For the text-containing cell, return its midpoint in (x, y) coordinate format. 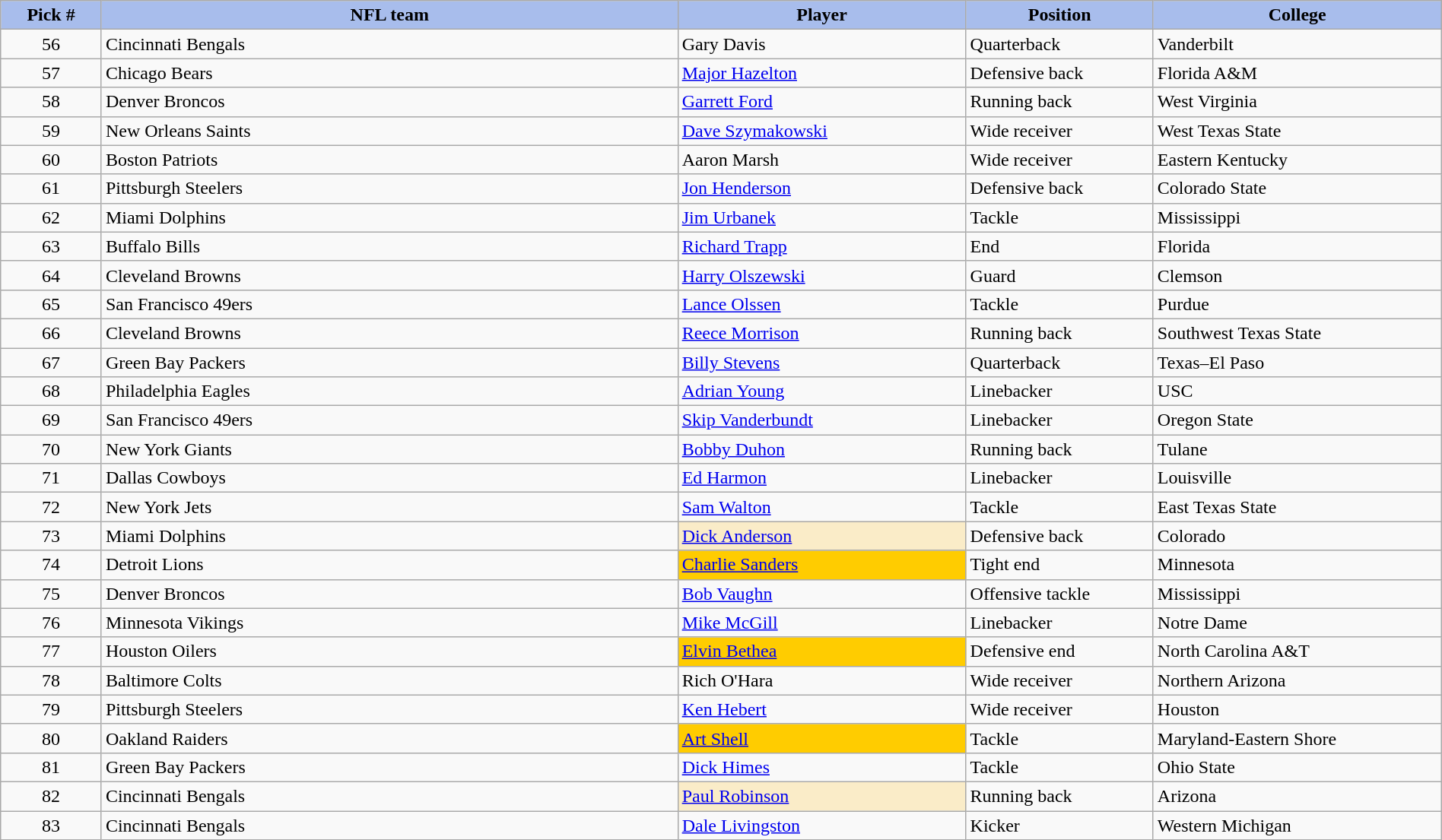
Clemson (1297, 275)
Chicago Bears (389, 73)
56 (52, 44)
Eastern Kentucky (1297, 160)
Dick Anderson (821, 536)
69 (52, 420)
Dave Szymakowski (821, 131)
Major Hazelton (821, 73)
Pick # (52, 15)
64 (52, 275)
Garrett Ford (821, 102)
West Virginia (1297, 102)
Guard (1059, 275)
62 (52, 217)
68 (52, 391)
Adrian Young (821, 391)
Detroit Lions (389, 565)
Skip Vanderbundt (821, 420)
Jim Urbanek (821, 217)
60 (52, 160)
73 (52, 536)
College (1297, 15)
Houston Oilers (389, 651)
Kicker (1059, 825)
Dale Livingston (821, 825)
72 (52, 507)
Reece Morrison (821, 333)
North Carolina A&T (1297, 651)
65 (52, 304)
67 (52, 363)
Mike McGill (821, 623)
59 (52, 131)
Oakland Raiders (389, 738)
New York Jets (389, 507)
Tight end (1059, 565)
57 (52, 73)
Northern Arizona (1297, 680)
77 (52, 651)
Southwest Texas State (1297, 333)
Elvin Bethea (821, 651)
Ohio State (1297, 767)
58 (52, 102)
Boston Patriots (389, 160)
Houston (1297, 709)
Charlie Sanders (821, 565)
Louisville (1297, 478)
Art Shell (821, 738)
New Orleans Saints (389, 131)
West Texas State (1297, 131)
New York Giants (389, 449)
81 (52, 767)
Dallas Cowboys (389, 478)
End (1059, 246)
82 (52, 796)
Minnesota (1297, 565)
Oregon State (1297, 420)
Florida A&M (1297, 73)
Position (1059, 15)
Purdue (1297, 304)
Colorado (1297, 536)
Jon Henderson (821, 189)
Lance Olssen (821, 304)
Tulane (1297, 449)
Harry Olszewski (821, 275)
Ed Harmon (821, 478)
Sam Walton (821, 507)
Arizona (1297, 796)
80 (52, 738)
Texas–El Paso (1297, 363)
NFL team (389, 15)
Maryland-Eastern Shore (1297, 738)
66 (52, 333)
East Texas State (1297, 507)
Gary Davis (821, 44)
61 (52, 189)
Rich O'Hara (821, 680)
USC (1297, 391)
Richard Trapp (821, 246)
Ken Hebert (821, 709)
Player (821, 15)
Billy Stevens (821, 363)
Bobby Duhon (821, 449)
75 (52, 594)
Dick Himes (821, 767)
76 (52, 623)
71 (52, 478)
78 (52, 680)
70 (52, 449)
63 (52, 246)
Philadelphia Eagles (389, 391)
Florida (1297, 246)
Bob Vaughn (821, 594)
79 (52, 709)
Buffalo Bills (389, 246)
Notre Dame (1297, 623)
Offensive tackle (1059, 594)
Aaron Marsh (821, 160)
Vanderbilt (1297, 44)
Baltimore Colts (389, 680)
Western Michigan (1297, 825)
Minnesota Vikings (389, 623)
Paul Robinson (821, 796)
Defensive end (1059, 651)
83 (52, 825)
74 (52, 565)
Colorado State (1297, 189)
